Pinpoint the cell where the given text exists, returning its (x, y) midpoint coordinate. 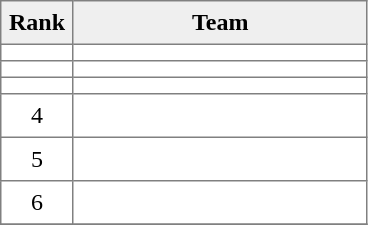
6 (38, 203)
Rank (38, 23)
4 (38, 116)
Team (220, 23)
5 (38, 159)
